From the cell containing the given text, extract its center point as (x, y) coordinate. 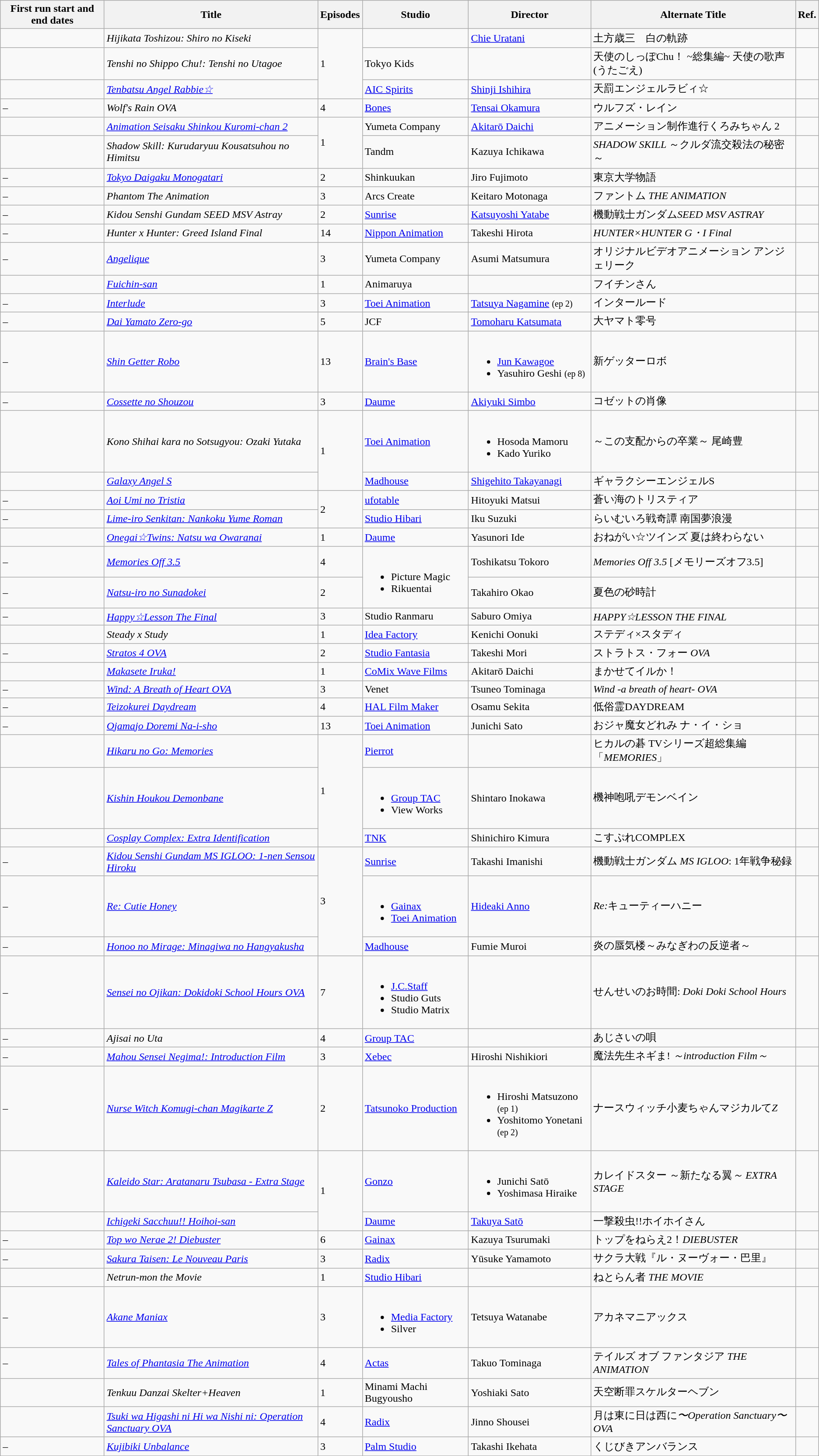
せんせいのお時間: Doki Doki School Hours (693, 992)
Tokyo Kids (416, 63)
Shinichiro Kimura (529, 838)
Stratos 4 OVA (211, 653)
Yasunori Ide (529, 537)
Tsuneo Tominaga (529, 689)
オリジナルビデオアニメーション アンジェリーク (693, 259)
Wind -a breath of heart- OVA (693, 689)
らいむいろ戦奇譚 南国夢浪漫 (693, 519)
～この支配からの卒業～ 尾崎豊 (693, 441)
Tensai Okamura (529, 108)
Saburo Omiya (529, 616)
14 (340, 234)
低俗霊DAYDREAM (693, 707)
Sakura Taisen: Le Nouveau Paris (211, 1258)
Tetsuya Watanabe (529, 1317)
Takuya Satō (529, 1221)
Gonzo (416, 1181)
Alternate Title (693, 15)
Takeshi Hirota (529, 234)
Takuo Tominaga (529, 1363)
Hunter x Hunter: Greed Island Final (211, 234)
機神咆吼デモンベイン (693, 798)
Natsu-iro no Sunadokei (211, 592)
フイチンさん (693, 284)
蒼い海のトリスティア (693, 500)
月は東に日は西に〜Operation Sanctuary〜 OVA (693, 1422)
Iku Suzuki (529, 519)
CoMix Wave Films (416, 672)
Actas (416, 1363)
ナースウィッチ小麦ちゃんマジカルてZ (693, 1108)
Fumie Muroi (529, 946)
Sensei no Ojikan: Dokidoki School Hours OVA (211, 992)
7 (340, 992)
おねがい☆ツインズ 夏は終わらない (693, 537)
炎の蜃気楼～みなぎわの反逆者～ (693, 946)
Hikaru no Go: Memories (211, 751)
土方歳三 白の軌跡 (693, 38)
機動戦士ガンダムSEED MSV ASTRAY (693, 214)
JCF (416, 322)
Animaruya (416, 284)
Tales of Phantasia The Animation (211, 1363)
ねとらん者 THE MOVIE (693, 1277)
Takashi Ikehata (529, 1446)
Phantom The Animation (211, 196)
Takeshi Mori (529, 653)
一撃殺虫!!ホイホイさん (693, 1221)
ストラトス・フォー OVA (693, 653)
Shinji Ishihira (529, 89)
Takahiro Okao (529, 592)
Tenbatsu Angel Rabbie☆ (211, 89)
Group TACView Works (416, 798)
ウルフズ・レイン (693, 108)
Tatsuya Nagamine (ep 2) (529, 303)
Dai Yamato Zero-go (211, 322)
Makasete Iruka! (211, 672)
Junichi Sato (529, 725)
Xebec (416, 1057)
Gainax (416, 1240)
Yoshiaki Sato (529, 1392)
Pierrot (416, 751)
Aoi Umi no Tristia (211, 500)
Hideaki Anno (529, 906)
Tenshi no Shippo Chu!: Tenshi no Utagoe (211, 63)
ステディ×スタディ (693, 634)
AIC Spirits (416, 89)
Shinkuukan (416, 178)
Tsuki wa Higashi ni Hi wa Nishi ni: Operation Sanctuary OVA (211, 1422)
Jinno Shousei (529, 1422)
アカネマニアックス (693, 1317)
Wind: A Breath of Heart OVA (211, 689)
Brain's Base (416, 361)
大ヤマト零号 (693, 322)
Steady x Study (211, 634)
Tokyo Daigaku Monogatari (211, 178)
Studio (416, 15)
Bones (416, 108)
J.C.StaffStudio GutsStudio Matrix (416, 992)
Kidou Senshi Gundam MS IGLOO: 1-nen Sensou Hiroku (211, 861)
ヒカルの碁 TVシリーズ超総集編「MEMORIES」 (693, 751)
Akiyuki Simbo (529, 402)
SHADOW SKILL ～クルダ流交殺法の秘密～ (693, 152)
Cossette no Shouzou (211, 402)
Media FactorySilver (416, 1317)
Studio Ranmaru (416, 616)
Tenkuu Danzai Skelter+Heaven (211, 1392)
Animation Seisaku Shinkou Kuromi-chan 2 (211, 127)
Yūsuke Yamamoto (529, 1258)
Studio Fantasia (416, 653)
First run start and end dates (52, 15)
テイルズ オブ ファンタジア THE ANIMATION (693, 1363)
Hijikata Toshizou: Shiro no Kiseki (211, 38)
こすぷれCOMPLEX (693, 838)
ufotable (416, 500)
Lime-iro Senkitan: Nankoku Yume Roman (211, 519)
Memories Off 3.5 [メモリーズオフ3.5] (693, 562)
Kishin Houkou Demonbane (211, 798)
夏色の砂時計 (693, 592)
Chie Uratani (529, 38)
天空断罪スケルターヘブン (693, 1392)
Re: Cutie Honey (211, 906)
Osamu Sekita (529, 707)
Minami Machi Bugyousho (416, 1392)
Akane Maniax (211, 1317)
HUNTER×HUNTER G・I Final (693, 234)
5 (340, 322)
Shigehito Takayanagi (529, 481)
Tatsunoko Production (416, 1108)
アニメーション制作進行くろみちゃん 2 (693, 127)
Angelique (211, 259)
Kidou Senshi Gundam SEED MSV Astray (211, 214)
Teizokurei Daydream (211, 707)
Hiroshi Nishikiori (529, 1057)
Jiro Fujimoto (529, 178)
Nurse Witch Komugi-chan Magikarte Z (211, 1108)
魔法先生ネギま! ～introduction Film～ (693, 1057)
あじさいの唄 (693, 1038)
Hiroshi Matsuzono (ep 1)Yoshitomo Yonetani (ep 2) (529, 1108)
Top wo Nerae 2! Diebuster (211, 1240)
Toshikatsu Tokoro (529, 562)
天罰エンジェルラビィ☆ (693, 89)
インタールード (693, 303)
Hosoda MamoruKado Yuriko (529, 441)
Jun KawagoeYasuhiro Geshi (ep 8) (529, 361)
Hitoyuki Matsui (529, 500)
Palm Studio (416, 1446)
カレイドスター ～新たなる翼～ EXTRA STAGE (693, 1181)
Honoo no Mirage: Minagiwa no Hangyakusha (211, 946)
Episodes (340, 15)
Junichi SatōYoshimasa Hiraike (529, 1181)
Happy☆Lesson The Final (211, 616)
新ゲッターロボ (693, 361)
Interlude (211, 303)
機動戦士ガンダム MS IGLOO: 1年戦争秘録 (693, 861)
Picture MagicRikuentai (416, 577)
Kono Shihai kara no Sotsugyou: Ozaki Yutaka (211, 441)
Ojamajo Doremi Na-i-sho (211, 725)
ファントム THE ANIMATION (693, 196)
Ref. (807, 15)
Nippon Animation (416, 234)
Fuichin-san (211, 284)
Kujibiki Unbalance (211, 1446)
GainaxToei Animation (416, 906)
サクラ大戦『ル・ヌーヴォー・巴里』 (693, 1258)
Kenichi Oonuki (529, 634)
Shin Getter Robo (211, 361)
Group TAC (416, 1038)
Keitaro Motonaga (529, 196)
トップをねらえ2！DIEBUSTER (693, 1240)
まかせてイルか！ (693, 672)
Asumi Matsumura (529, 259)
おジャ魔女どれみ ナ・イ・ショ (693, 725)
Kazuya Ichikawa (529, 152)
Shintaro Inokawa (529, 798)
Title (211, 15)
Shadow Skill: Kurudaryuu Kousatsuhou no Himitsu (211, 152)
Onegai☆Twins: Natsu wa Owaranai (211, 537)
Memories Off 3.5 (211, 562)
くじびきアンバランス (693, 1446)
Katsuyoshi Yatabe (529, 214)
HAL Film Maker (416, 707)
Idea Factory (416, 634)
Wolf's Rain OVA (211, 108)
東京大学物語 (693, 178)
6 (340, 1240)
Re:キューティーハニー (693, 906)
Kaleido Star: Aratanaru Tsubasa - Extra Stage (211, 1181)
Kazuya Tsurumaki (529, 1240)
Mahou Sensei Negima!: Introduction Film (211, 1057)
HAPPY☆LESSON THE FINAL (693, 616)
Takashi Imanishi (529, 861)
Cosplay Complex: Extra Identification (211, 838)
天使のしっぽChu！ ~総集編~ 天使の歌声 (うたごえ) (693, 63)
Ajisai no Uta (211, 1038)
Director (529, 15)
ギャラクシーエンジェルS (693, 481)
Tomoharu Katsumata (529, 322)
コゼットの肖像 (693, 402)
Netrun-mon the Movie (211, 1277)
TNK (416, 838)
Arcs Create (416, 196)
Venet (416, 689)
Galaxy Angel S (211, 481)
Tandm (416, 152)
Ichigeki Sacchuu!! Hoihoi-san (211, 1221)
